Identify which cell holds the provided text, then report its [x, y] central coordinate. 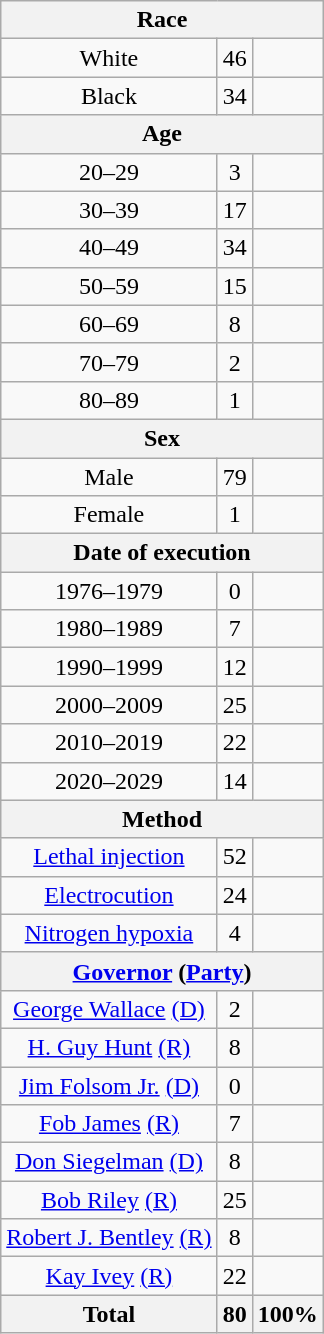
50–59 [109, 286]
1976–1979 [109, 591]
2020–2029 [109, 781]
Female [109, 515]
Date of execution [162, 553]
Male [109, 477]
2000–2009 [109, 705]
Sex [162, 438]
Method [162, 819]
15 [234, 286]
3 [234, 172]
100% [288, 1314]
12 [234, 667]
Total [109, 1314]
H. Guy Hunt (R) [109, 1047]
Robert J. Bentley (R) [109, 1238]
Age [162, 134]
Nitrogen hypoxia [109, 933]
Electrocution [109, 895]
Governor (Party) [162, 971]
Kay Ivey (R) [109, 1276]
2010–2019 [109, 743]
George Wallace (D) [109, 1009]
24 [234, 895]
70–79 [109, 362]
60–69 [109, 324]
Race [162, 20]
4 [234, 933]
1980–1989 [109, 629]
40–49 [109, 248]
79 [234, 477]
46 [234, 58]
1990–1999 [109, 667]
Bob Riley (R) [109, 1200]
Jim Folsom Jr. (D) [109, 1085]
80–89 [109, 400]
30–39 [109, 210]
White [109, 58]
17 [234, 210]
14 [234, 781]
Black [109, 96]
80 [234, 1314]
52 [234, 857]
Fob James (R) [109, 1124]
Don Siegelman (D) [109, 1162]
Lethal injection [109, 857]
20–29 [109, 172]
